For the text-containing cell, return its midpoint in (x, y) coordinate format. 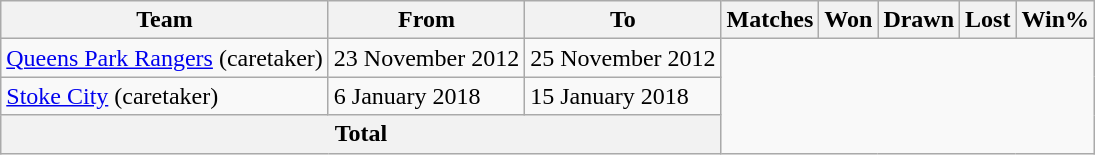
6 January 2018 (426, 96)
15 January 2018 (623, 96)
Won (848, 20)
From (426, 20)
Matches (770, 20)
Lost (988, 20)
Total (361, 134)
23 November 2012 (426, 58)
25 November 2012 (623, 58)
To (623, 20)
Win% (1056, 20)
Team (165, 20)
Drawn (919, 20)
Stoke City (caretaker) (165, 96)
Queens Park Rangers (caretaker) (165, 58)
